Detect which cell encompasses the target text, then output its [X, Y] center coordinate. 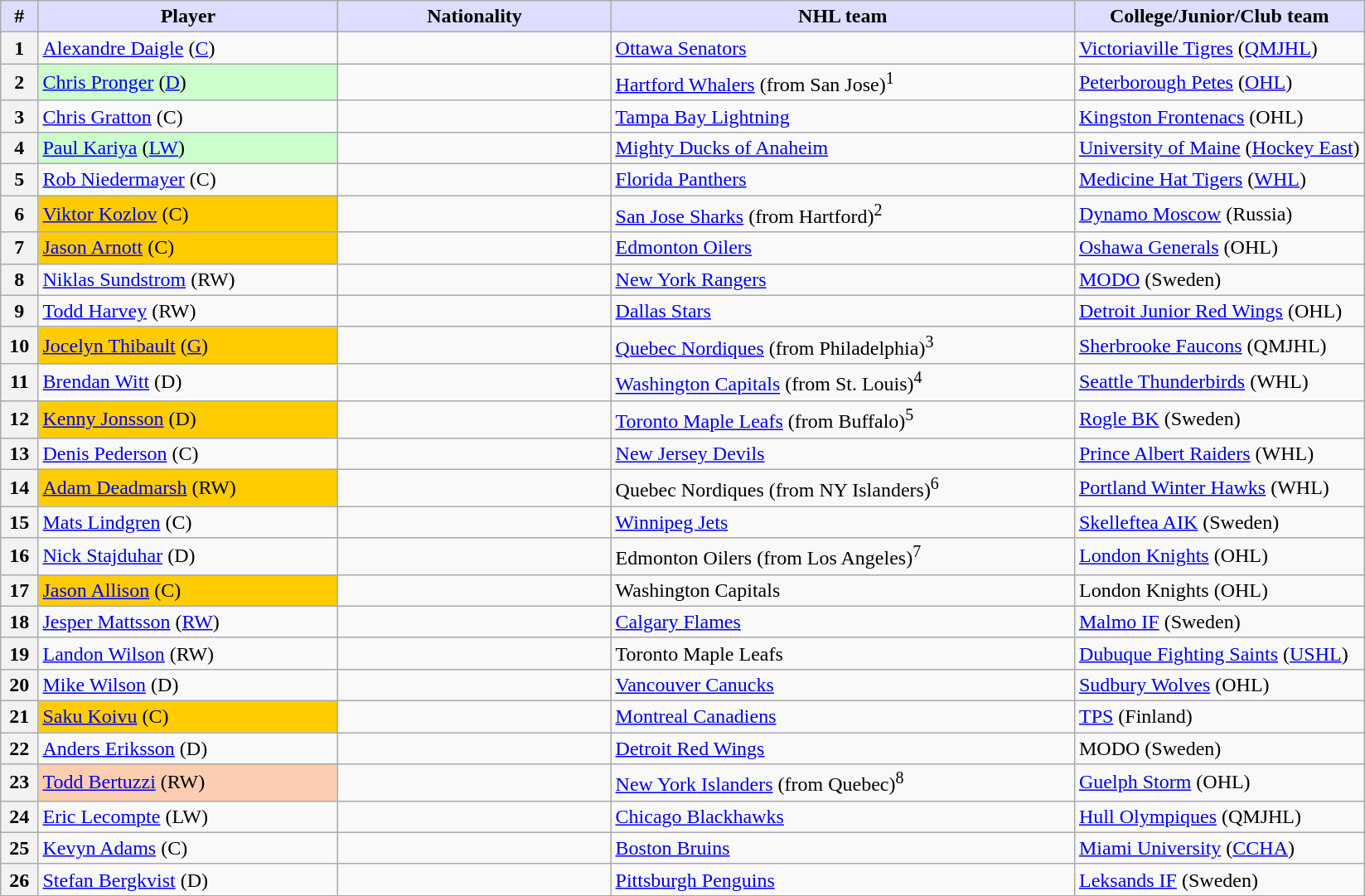
Prince Albert Raiders (WHL) [1219, 453]
8 [20, 279]
Leksands IF (Sweden) [1219, 879]
# [20, 17]
Edmonton Oilers (from Los Angeles)7 [842, 557]
Washington Capitals (from St. Louis)4 [842, 383]
Jason Arnott (C) [188, 248]
7 [20, 248]
1 [20, 48]
2 [20, 83]
13 [20, 453]
Viktor Kozlov (C) [188, 214]
San Jose Sharks (from Hartford)2 [842, 214]
4 [20, 148]
Oshawa Generals (OHL) [1219, 248]
Mats Lindgren (C) [188, 522]
Adam Deadmarsh (RW) [188, 487]
Portland Winter Hawks (WHL) [1219, 487]
Montreal Canadiens [842, 717]
Boston Bruins [842, 848]
Todd Bertuzzi (RW) [188, 782]
20 [20, 685]
Jesper Mattsson (RW) [188, 622]
Florida Panthers [842, 180]
17 [20, 590]
23 [20, 782]
Skelleftea AIK (Sweden) [1219, 522]
Landon Wilson (RW) [188, 653]
5 [20, 180]
Chris Pronger (D) [188, 83]
Winnipeg Jets [842, 522]
University of Maine (Hockey East) [1219, 148]
Miami University (CCHA) [1219, 848]
New York Islanders (from Quebec)8 [842, 782]
Seattle Thunderbirds (WHL) [1219, 383]
Quebec Nordiques (from NY Islanders)6 [842, 487]
14 [20, 487]
Toronto Maple Leafs [842, 653]
Rob Niedermayer (C) [188, 180]
Chris Gratton (C) [188, 116]
11 [20, 383]
Brendan Witt (D) [188, 383]
Medicine Hat Tigers (WHL) [1219, 180]
Toronto Maple Leafs (from Buffalo)5 [842, 419]
College/Junior/Club team [1219, 17]
Washington Capitals [842, 590]
24 [20, 816]
Todd Harvey (RW) [188, 311]
Mighty Ducks of Anaheim [842, 148]
Sudbury Wolves (OHL) [1219, 685]
16 [20, 557]
Chicago Blackhawks [842, 816]
Hartford Whalers (from San Jose)1 [842, 83]
Jocelyn Thibault (G) [188, 345]
Stefan Bergkvist (D) [188, 879]
New Jersey Devils [842, 453]
Dubuque Fighting Saints (USHL) [1219, 653]
Player [188, 17]
18 [20, 622]
Guelph Storm (OHL) [1219, 782]
3 [20, 116]
Alexandre Daigle (C) [188, 48]
NHL team [842, 17]
New York Rangers [842, 279]
12 [20, 419]
Niklas Sundstrom (RW) [188, 279]
19 [20, 653]
Detroit Junior Red Wings (OHL) [1219, 311]
Detroit Red Wings [842, 748]
Anders Eriksson (D) [188, 748]
26 [20, 879]
Pittsburgh Penguins [842, 879]
Vancouver Canucks [842, 685]
22 [20, 748]
Saku Koivu (C) [188, 717]
21 [20, 717]
TPS (Finland) [1219, 717]
Calgary Flames [842, 622]
Tampa Bay Lightning [842, 116]
15 [20, 522]
Peterborough Petes (OHL) [1219, 83]
Hull Olympiques (QMJHL) [1219, 816]
25 [20, 848]
Sherbrooke Faucons (QMJHL) [1219, 345]
Mike Wilson (D) [188, 685]
Kingston Frontenacs (OHL) [1219, 116]
Quebec Nordiques (from Philadelphia)3 [842, 345]
Victoriaville Tigres (QMJHL) [1219, 48]
Malmo IF (Sweden) [1219, 622]
Kevyn Adams (C) [188, 848]
Edmonton Oilers [842, 248]
Ottawa Senators [842, 48]
Nick Stajduhar (D) [188, 557]
Dynamo Moscow (Russia) [1219, 214]
Paul Kariya (LW) [188, 148]
Nationality [474, 17]
Kenny Jonsson (D) [188, 419]
Jason Allison (C) [188, 590]
10 [20, 345]
Dallas Stars [842, 311]
6 [20, 214]
Eric Lecompte (LW) [188, 816]
9 [20, 311]
Rogle BK (Sweden) [1219, 419]
Denis Pederson (C) [188, 453]
